Locate the cell with the specified text and output its (X, Y) center coordinate. 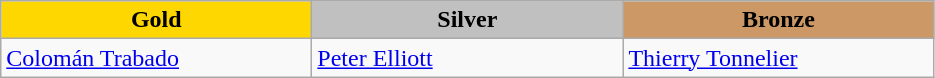
Colomán Trabado (156, 58)
Bronze (778, 20)
Gold (156, 20)
Peter Elliott (468, 58)
Thierry Tonnelier (778, 58)
Silver (468, 20)
